Capture the cell that displays the provided text and extract its [X, Y] central coordinate. 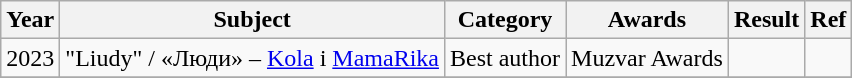
Category [504, 20]
Ref [828, 20]
2023 [30, 58]
Result [766, 20]
Muzvar Awards [648, 58]
Awards [648, 20]
"Liudy" / «Люди» – Kola і MamaRika [252, 58]
Year [30, 20]
Subject [252, 20]
Best author [504, 58]
